Determine the (x, y) coordinate at the center of the cell enclosing the given text.  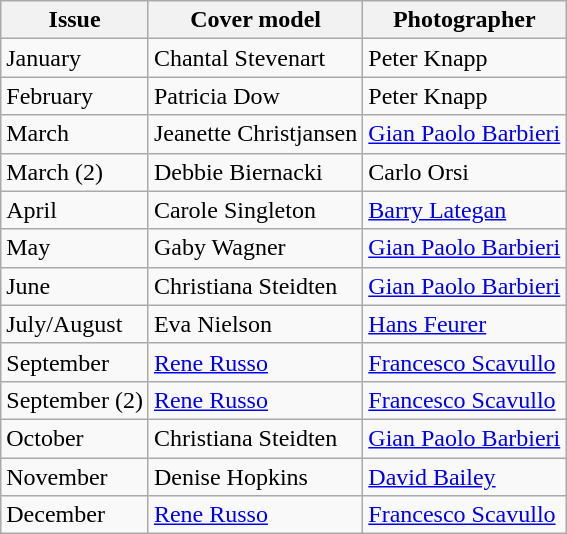
Denise Hopkins (255, 477)
Eva Nielson (255, 324)
March (2) (75, 172)
September (75, 362)
November (75, 477)
Patricia Dow (255, 96)
July/August (75, 324)
Issue (75, 20)
Jeanette Christjansen (255, 134)
Photographer (464, 20)
February (75, 96)
Hans Feurer (464, 324)
Carlo Orsi (464, 172)
David Bailey (464, 477)
Chantal Stevenart (255, 58)
Cover model (255, 20)
Debbie Biernacki (255, 172)
October (75, 438)
Barry Lategan (464, 210)
Carole Singleton (255, 210)
Gaby Wagner (255, 248)
May (75, 248)
January (75, 58)
April (75, 210)
March (75, 134)
September (2) (75, 400)
June (75, 286)
December (75, 515)
